Provide the [x, y] coordinate of the cell's center where the given text is located.  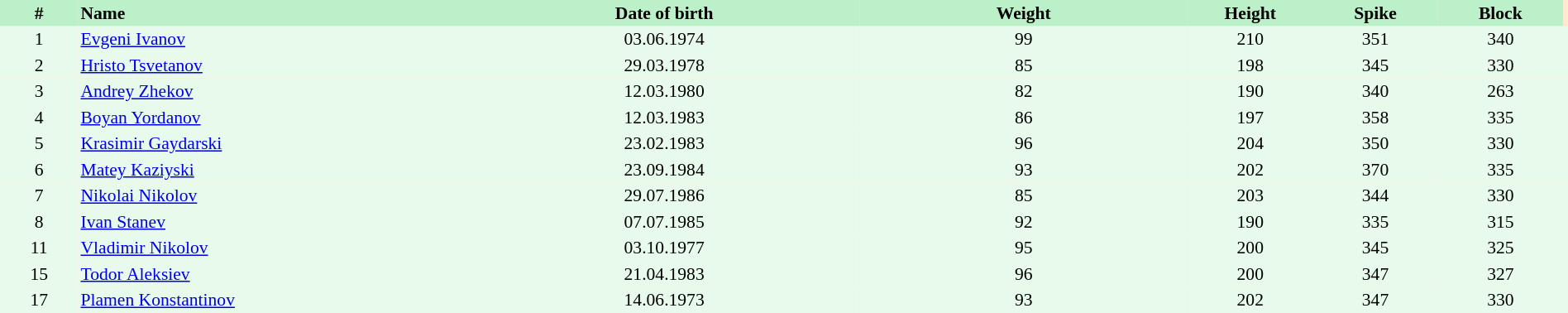
358 [1374, 118]
99 [1024, 40]
Plamen Konstantinov [273, 300]
14.06.1973 [664, 300]
92 [1024, 222]
Block [1500, 13]
204 [1250, 144]
21.04.1983 [664, 274]
17 [39, 300]
11 [39, 248]
Height [1250, 13]
263 [1500, 91]
Ivan Stanev [273, 222]
4 [39, 118]
315 [1500, 222]
Nikolai Nikolov [273, 195]
29.07.1986 [664, 195]
203 [1250, 195]
325 [1500, 248]
Evgeni Ivanov [273, 40]
2 [39, 65]
210 [1250, 40]
Weight [1024, 13]
Krasimir Gaydarski [273, 144]
Andrey Zhekov [273, 91]
03.10.1977 [664, 248]
350 [1374, 144]
12.03.1983 [664, 118]
Boyan Yordanov [273, 118]
344 [1374, 195]
370 [1374, 170]
7 [39, 195]
Matey Kaziyski [273, 170]
23.09.1984 [664, 170]
198 [1250, 65]
Vladimir Nikolov [273, 248]
Name [273, 13]
Spike [1374, 13]
197 [1250, 118]
Hristo Tsvetanov [273, 65]
07.07.1985 [664, 222]
82 [1024, 91]
12.03.1980 [664, 91]
6 [39, 170]
15 [39, 274]
29.03.1978 [664, 65]
86 [1024, 118]
3 [39, 91]
Todor Aleksiev [273, 274]
1 [39, 40]
Date of birth [664, 13]
5 [39, 144]
95 [1024, 248]
23.02.1983 [664, 144]
# [39, 13]
8 [39, 222]
351 [1374, 40]
327 [1500, 274]
03.06.1974 [664, 40]
